Pinpoint the cell where the given text exists, returning its (x, y) midpoint coordinate. 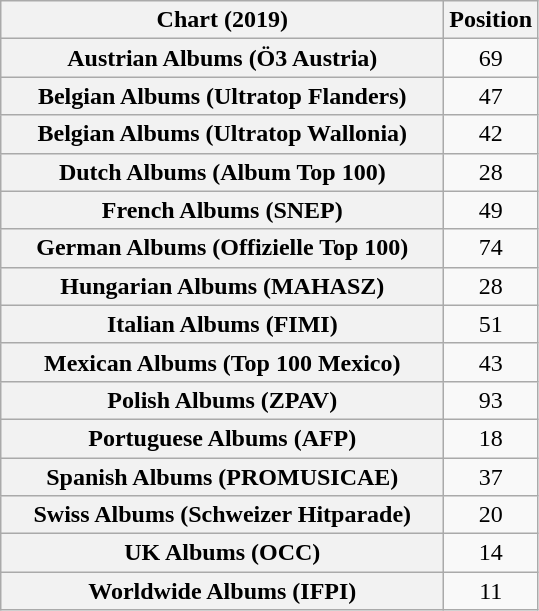
11 (491, 591)
Spanish Albums (PROMUSICAE) (222, 477)
Chart (2019) (222, 20)
14 (491, 553)
18 (491, 438)
Worldwide Albums (IFPI) (222, 591)
42 (491, 134)
Polish Albums (ZPAV) (222, 400)
47 (491, 96)
Belgian Albums (Ultratop Wallonia) (222, 134)
Swiss Albums (Schweizer Hitparade) (222, 515)
Portuguese Albums (AFP) (222, 438)
51 (491, 324)
Dutch Albums (Album Top 100) (222, 172)
69 (491, 58)
Mexican Albums (Top 100 Mexico) (222, 362)
French Albums (SNEP) (222, 210)
49 (491, 210)
Italian Albums (FIMI) (222, 324)
37 (491, 477)
93 (491, 400)
UK Albums (OCC) (222, 553)
Austrian Albums (Ö3 Austria) (222, 58)
Position (491, 20)
Hungarian Albums (MAHASZ) (222, 286)
74 (491, 248)
Belgian Albums (Ultratop Flanders) (222, 96)
43 (491, 362)
German Albums (Offizielle Top 100) (222, 248)
20 (491, 515)
